Return (X, Y) of the center of cell containing provided text 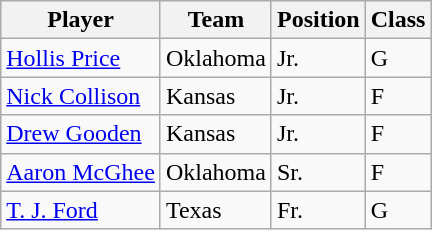
Hollis Price (81, 58)
Class (398, 20)
Texas (216, 210)
Fr. (318, 210)
T. J. Ford (81, 210)
Nick Collison (81, 96)
Drew Gooden (81, 134)
Aaron McGhee (81, 172)
Team (216, 20)
Position (318, 20)
Player (81, 20)
Sr. (318, 172)
